From the cell containing the given text, extract its center point as [X, Y] coordinate. 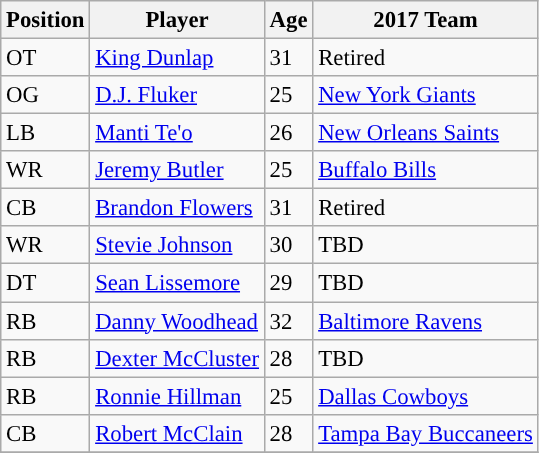
29 [288, 283]
OG [46, 95]
Sean Lissemore [177, 283]
Stevie Johnson [177, 245]
DT [46, 283]
OT [46, 58]
Manti Te'o [177, 133]
Jeremy Butler [177, 170]
LB [46, 133]
Baltimore Ravens [426, 321]
King Dunlap [177, 58]
Position [46, 20]
Tampa Bay Buccaneers [426, 433]
Buffalo Bills [426, 170]
Age [288, 20]
D.J. Fluker [177, 95]
Robert McClain [177, 433]
32 [288, 321]
26 [288, 133]
30 [288, 245]
Brandon Flowers [177, 208]
Dexter McCluster [177, 358]
New Orleans Saints [426, 133]
Dallas Cowboys [426, 396]
2017 Team [426, 20]
New York Giants [426, 95]
Danny Woodhead [177, 321]
Player [177, 20]
Ronnie Hillman [177, 396]
